Search for the cell housing the specified text and yield its [x, y] center coordinate. 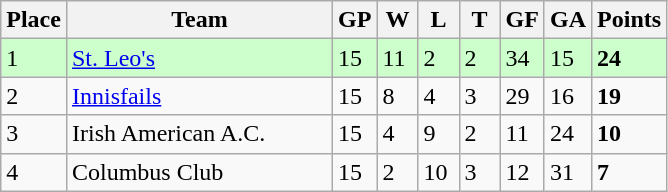
1 [34, 58]
Place [34, 20]
12 [522, 172]
Points [630, 20]
19 [630, 96]
7 [630, 172]
9 [438, 134]
L [438, 20]
16 [568, 96]
GA [568, 20]
31 [568, 172]
29 [522, 96]
34 [522, 58]
GP [355, 20]
Innisfails [199, 96]
W [398, 20]
Team [199, 20]
GF [522, 20]
8 [398, 96]
Columbus Club [199, 172]
T [480, 20]
St. Leo's [199, 58]
Irish American A.C. [199, 134]
